For the text-containing cell, return its midpoint in (X, Y) coordinate format. 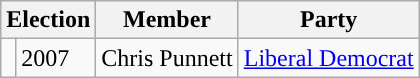
Liberal Democrat (328, 58)
2007 (56, 58)
Member (167, 20)
Party (328, 20)
Chris Punnett (167, 58)
Election (48, 20)
